For the text-containing cell, return its midpoint in (X, Y) coordinate format. 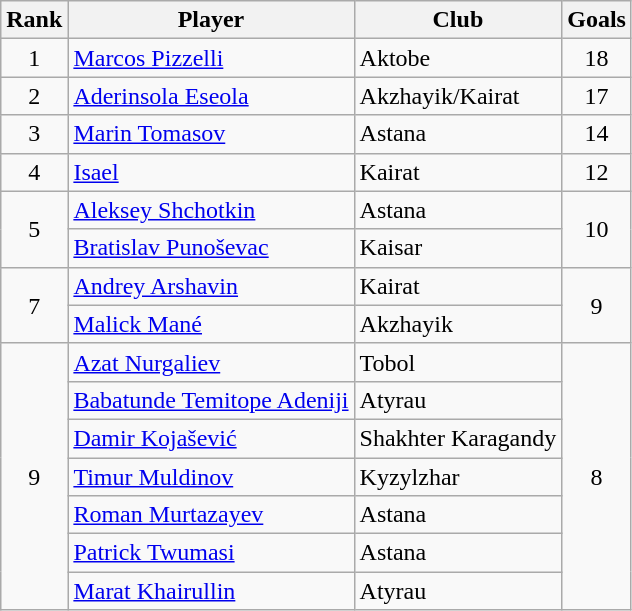
Player (211, 20)
Malick Mané (211, 324)
18 (597, 58)
Marat Khairullin (211, 591)
Aleksey Shchotkin (211, 210)
14 (597, 134)
3 (34, 134)
Aderinsola Eseola (211, 96)
10 (597, 229)
Patrick Twumasi (211, 553)
Andrey Arshavin (211, 286)
Isael (211, 172)
Babatunde Temitope Adeniji (211, 400)
4 (34, 172)
Azat Nurgaliev (211, 362)
8 (597, 476)
17 (597, 96)
5 (34, 229)
Shakhter Karagandy (458, 438)
Akzhayik (458, 324)
Marin Tomasov (211, 134)
Roman Murtazayev (211, 515)
Goals (597, 20)
Tobol (458, 362)
Aktobe (458, 58)
Marcos Pizzelli (211, 58)
Kyzylzhar (458, 477)
Bratislav Punoševac (211, 248)
12 (597, 172)
2 (34, 96)
Akzhayik/Kairat (458, 96)
Kaisar (458, 248)
Timur Muldinov (211, 477)
Rank (34, 20)
1 (34, 58)
7 (34, 305)
Damir Kojašević (211, 438)
Club (458, 20)
